Locate the cell with the specified text and output its (X, Y) center coordinate. 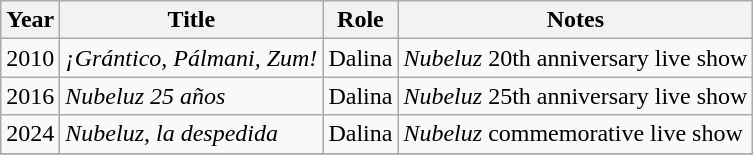
Nubeluz, la despedida (192, 134)
Notes (576, 20)
Nubeluz 25 años (192, 96)
Nubeluz 25th anniversary live show (576, 96)
Year (30, 20)
Role (360, 20)
Nubeluz 20th anniversary live show (576, 58)
Title (192, 20)
Nubeluz commemorative live show (576, 134)
2024 (30, 134)
2010 (30, 58)
¡Grántico, Pálmani, Zum! (192, 58)
2016 (30, 96)
